Locate the cell with the specified text and output its [x, y] center coordinate. 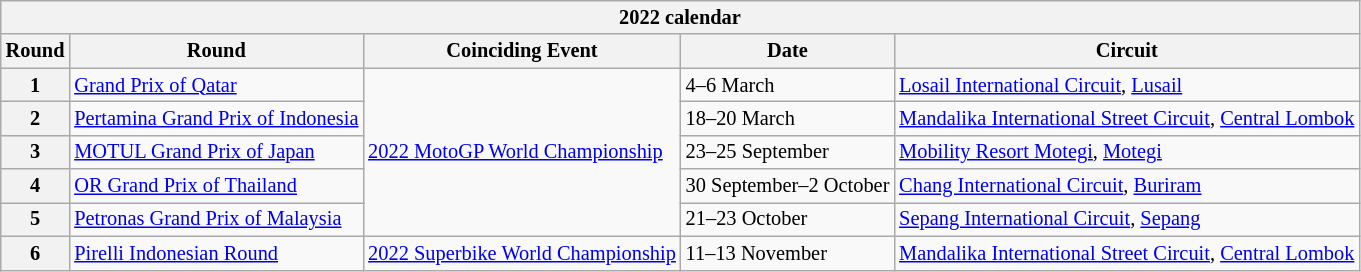
30 September–2 October [788, 186]
1 [36, 85]
3 [36, 152]
Mobility Resort Motegi, Motegi [1126, 152]
21–23 October [788, 219]
Pertamina Grand Prix of Indonesia [216, 118]
2022 Superbike World Championship [522, 253]
Coinciding Event [522, 51]
Losail International Circuit, Lusail [1126, 85]
4–6 March [788, 85]
Circuit [1126, 51]
18–20 March [788, 118]
Sepang International Circuit, Sepang [1126, 219]
5 [36, 219]
2 [36, 118]
2022 calendar [680, 17]
Chang International Circuit, Buriram [1126, 186]
Date [788, 51]
11–13 November [788, 253]
23–25 September [788, 152]
Petronas Grand Prix of Malaysia [216, 219]
Pirelli Indonesian Round [216, 253]
4 [36, 186]
MOTUL Grand Prix of Japan [216, 152]
6 [36, 253]
OR Grand Prix of Thailand [216, 186]
2022 MotoGP World Championship [522, 152]
Grand Prix of Qatar [216, 85]
